Capture the cell that displays the provided text and extract its (x, y) central coordinate. 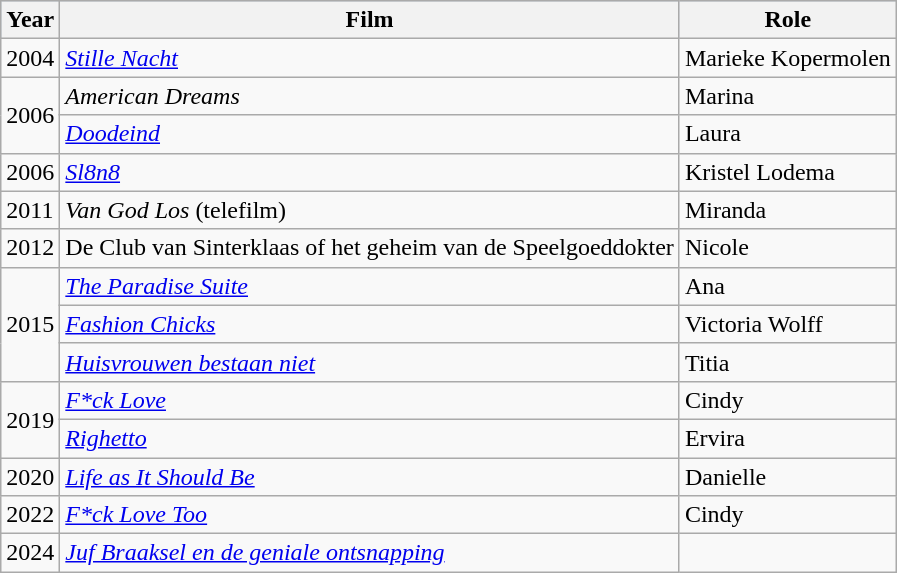
2012 (30, 248)
Danielle (788, 477)
2019 (30, 419)
American Dreams (370, 96)
Marina (788, 96)
Stille Nacht (370, 58)
Victoria Wolff (788, 324)
Nicole (788, 248)
Marieke Kopermolen (788, 58)
Sl8n8 (370, 172)
De Club van Sinterklaas of het geheim van de Speelgoeddokter (370, 248)
Life as It Should Be (370, 477)
F*ck Love (370, 400)
Righetto (370, 438)
Year (30, 20)
The Paradise Suite (370, 286)
Ana (788, 286)
2004 (30, 58)
Kristel Lodema (788, 172)
F*ck Love Too (370, 515)
Van God Los (telefilm) (370, 210)
Ervira (788, 438)
Film (370, 20)
Juf Braaksel en de geniale ontsnapping (370, 553)
Fashion Chicks (370, 324)
2015 (30, 324)
2020 (30, 477)
2022 (30, 515)
Miranda (788, 210)
Laura (788, 134)
Titia (788, 362)
Huisvrouwen bestaan niet (370, 362)
Doodeind (370, 134)
Role (788, 20)
2024 (30, 553)
2011 (30, 210)
